From the cell containing the given text, extract its center point as (X, Y) coordinate. 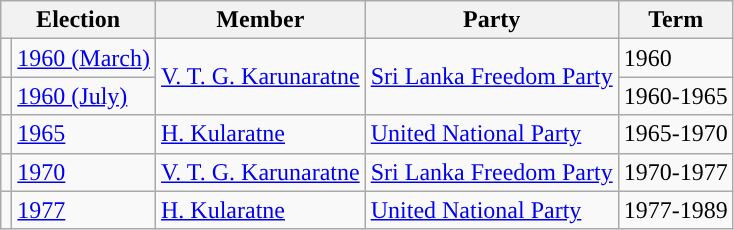
1960 (March) (84, 58)
1970 (84, 172)
Election (78, 20)
1977 (84, 210)
1960 (676, 58)
1970-1977 (676, 172)
1965 (84, 134)
1977-1989 (676, 210)
Party (492, 20)
1960-1965 (676, 96)
1965-1970 (676, 134)
Term (676, 20)
Member (261, 20)
1960 (July) (84, 96)
